Return the [X, Y] coordinate for the center point of the cell that contains the specified text.  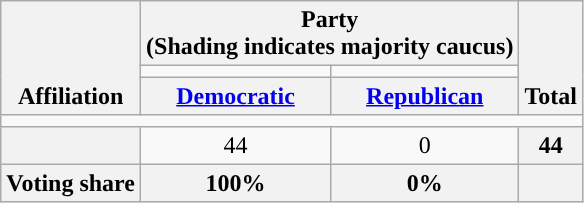
0% [425, 183]
0 [425, 145]
100% [236, 183]
Democratic [236, 96]
Party (Shading indicates majority caucus) [330, 34]
Total [551, 58]
Republican [425, 96]
Affiliation [71, 58]
Voting share [71, 183]
